Provide the [X, Y] coordinate of the cell's center where the given text is located.  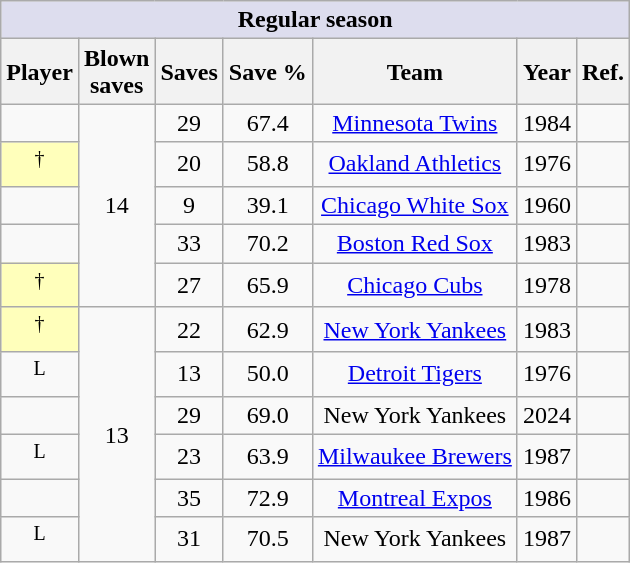
Boston Red Sox [414, 244]
1960 [546, 205]
14 [116, 206]
Minnesota Twins [414, 123]
58.8 [268, 164]
2024 [546, 415]
1984 [546, 123]
62.9 [268, 330]
33 [189, 244]
1978 [546, 286]
Team [414, 72]
67.4 [268, 123]
35 [189, 498]
70.2 [268, 244]
Save % [268, 72]
9 [189, 205]
Montreal Expos [414, 498]
Player [40, 72]
Milwaukee Brewers [414, 456]
1986 [546, 498]
22 [189, 330]
50.0 [268, 374]
Ref. [602, 72]
Blownsaves [116, 72]
69.0 [268, 415]
Year [546, 72]
Detroit Tigers [414, 374]
70.5 [268, 540]
23 [189, 456]
65.9 [268, 286]
39.1 [268, 205]
20 [189, 164]
Chicago Cubs [414, 286]
63.9 [268, 456]
Regular season [316, 20]
Chicago White Sox [414, 205]
27 [189, 286]
Oakland Athletics [414, 164]
Saves [189, 72]
31 [189, 540]
72.9 [268, 498]
